Detect which cell encompasses the target text, then output its [X, Y] center coordinate. 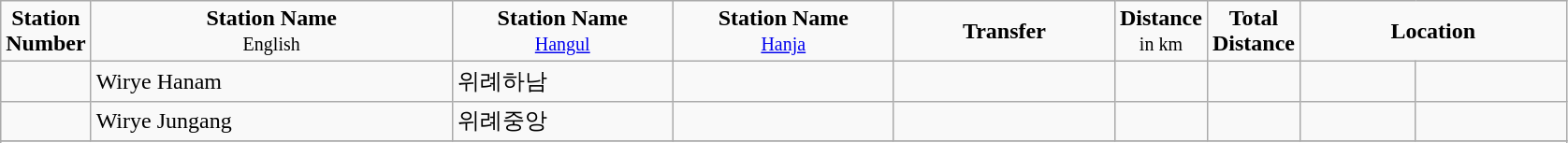
StationNumber [46, 32]
Wirye Jungang [271, 122]
Transfer [1004, 32]
위례중앙 [562, 122]
Wirye Hanam [271, 82]
Station NameHanja [783, 32]
Station NameEnglish [271, 32]
TotalDistance [1254, 32]
Distancein km [1160, 32]
Location [1433, 32]
위례하남 [562, 82]
Station NameHangul [562, 32]
